Capture the cell that displays the provided text and extract its [x, y] central coordinate. 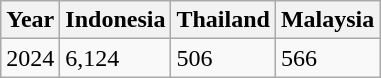
566 [327, 58]
506 [223, 58]
Thailand [223, 20]
Year [30, 20]
6,124 [116, 58]
Indonesia [116, 20]
2024 [30, 58]
Malaysia [327, 20]
